Return [x, y] of the center of cell containing provided text 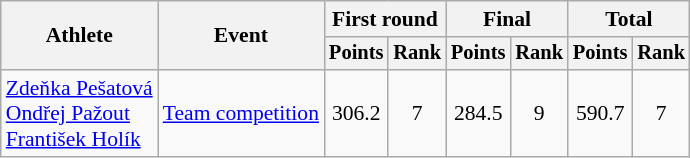
Final [507, 19]
Event [241, 36]
Athlete [80, 36]
306.2 [356, 114]
9 [539, 114]
284.5 [478, 114]
Total [629, 19]
First round [385, 19]
Team competition [241, 114]
Zdeňka PešatováOndřej PažoutFrantišek Holík [80, 114]
590.7 [600, 114]
